Scan for the cell matching the given text and deliver its (x, y) coordinate at center. 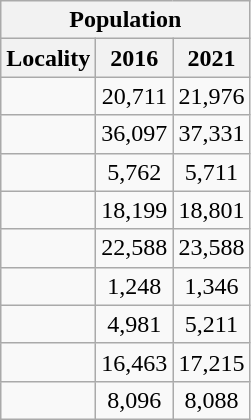
18,199 (134, 210)
36,097 (134, 134)
18,801 (212, 210)
20,711 (134, 96)
Population (126, 20)
5,211 (212, 324)
17,215 (212, 362)
8,088 (212, 400)
4,981 (134, 324)
1,248 (134, 286)
Locality (48, 58)
16,463 (134, 362)
22,588 (134, 248)
5,762 (134, 172)
2021 (212, 58)
37,331 (212, 134)
21,976 (212, 96)
2016 (134, 58)
8,096 (134, 400)
5,711 (212, 172)
1,346 (212, 286)
23,588 (212, 248)
